Search for the cell housing the specified text and yield its (X, Y) center coordinate. 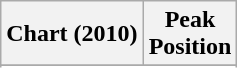
PeakPosition (190, 34)
Chart (2010) (72, 34)
